Locate the cell with the specified text and output its [x, y] center coordinate. 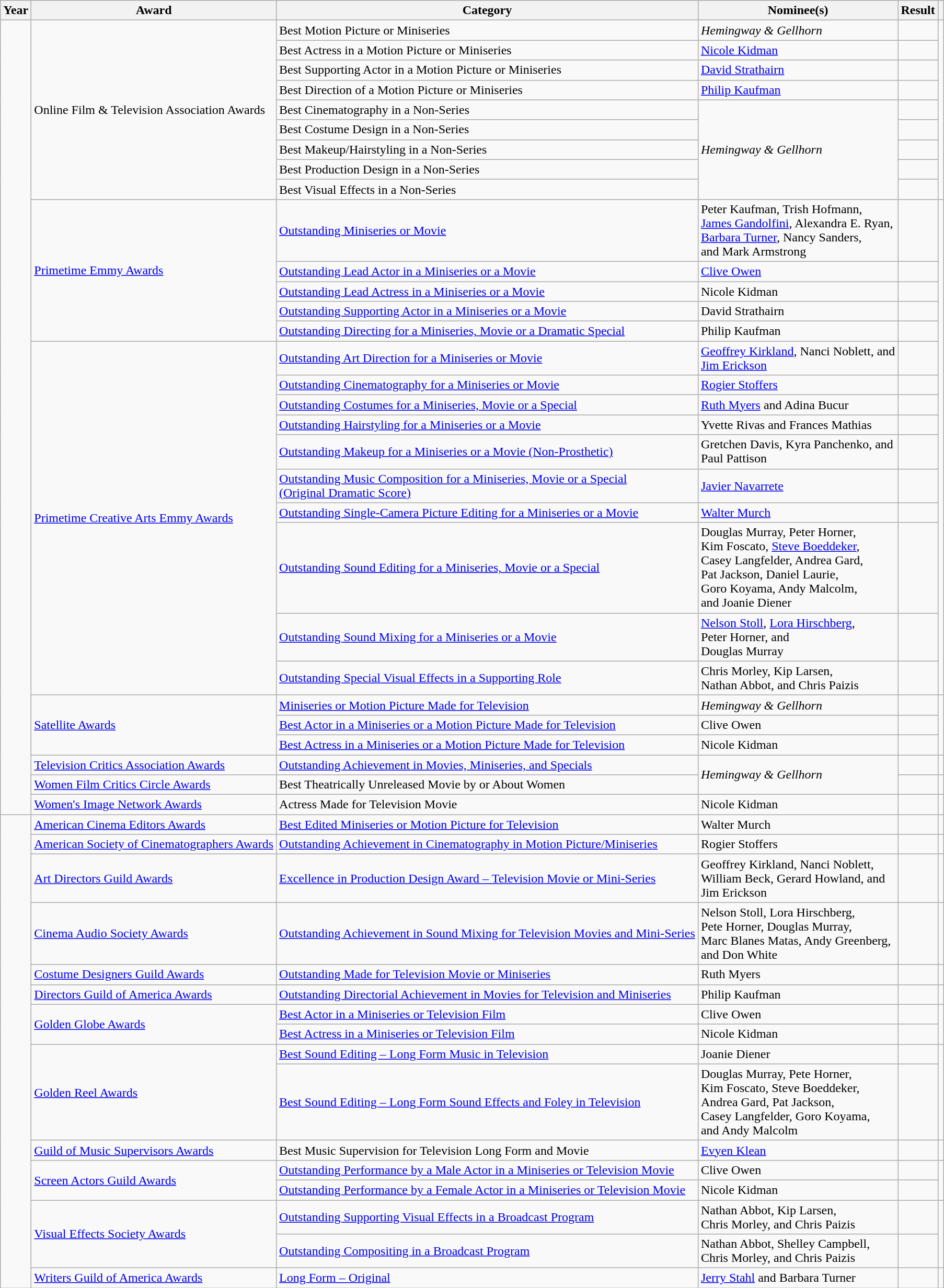
Outstanding Makeup for a Miniseries or a Movie (Non-Prosthetic) [487, 451]
American Society of Cinematographers Awards [154, 844]
Best Costume Design in a Non-Series [487, 130]
Result [918, 10]
Best Visual Effects in a Non-Series [487, 189]
Primetime Creative Arts Emmy Awards [154, 518]
Satellite Awards [154, 725]
Nelson Stoll, Lora Hirschberg, Peter Horner, and Douglas Murray [798, 637]
Gretchen Davis, Kyra Panchenko, and Paul Pattison [798, 451]
Costume Designers Guild Awards [154, 974]
Outstanding Achievement in Movies, Miniseries, and Specials [487, 764]
Best Motion Picture or Miniseries [487, 30]
Ruth Myers and Adina Bucur [798, 405]
Miniseries or Motion Picture Made for Television [487, 705]
Outstanding Sound Editing for a Miniseries, Movie or a Special [487, 567]
Outstanding Art Direction for a Miniseries or Movie [487, 358]
Golden Globe Awards [154, 1024]
Nelson Stoll, Lora Hirschberg, Pete Horner, Douglas Murray, Marc Blanes Matas, Andy Greenberg, and Don White [798, 933]
Guild of Music Supervisors Awards [154, 1150]
Outstanding Sound Mixing for a Miniseries or a Movie [487, 637]
Outstanding Costumes for a Miniseries, Movie or a Special [487, 405]
Primetime Emmy Awards [154, 270]
Nominee(s) [798, 10]
Best Supporting Actor in a Motion Picture or Miniseries [487, 70]
Javier Navarrete [798, 486]
Peter Kaufman, Trish Hofmann, James Gandolfini, Alexandra E. Ryan, Barbara Turner, Nancy Sanders, and Mark Armstrong [798, 230]
Outstanding Special Visual Effects in a Supporting Role [487, 678]
Best Production Design in a Non-Series [487, 169]
Award [154, 10]
Writers Guild of America Awards [154, 1278]
Best Actress in a Miniseries or Television Film [487, 1034]
Outstanding Compositing in a Broadcast Program [487, 1251]
Best Theatrically Unreleased Movie by or About Women [487, 785]
Golden Reel Awards [154, 1092]
Outstanding Supporting Actor in a Miniseries or a Movie [487, 311]
Yvette Rivas and Frances Mathias [798, 425]
Douglas Murray, Pete Horner, Kim Foscato, Steve Boeddeker, Andrea Gard, Pat Jackson, Casey Langfelder, Goro Koyama, and Andy Malcolm [798, 1102]
Nathan Abbot, Shelley Campbell, Chris Morley, and Chris Paizis [798, 1251]
Best Sound Editing – Long Form Sound Effects and Foley in Television [487, 1102]
Directors Guild of America Awards [154, 994]
Best Sound Editing – Long Form Music in Television [487, 1054]
Outstanding Miniseries or Movie [487, 230]
Outstanding Directing for a Miniseries, Movie or a Dramatic Special [487, 331]
Outstanding Directorial Achievement in Movies for Television and Miniseries [487, 994]
Outstanding Achievement in Cinematography in Motion Picture/Miniseries [487, 844]
Best Edited Miniseries or Motion Picture for Television [487, 825]
Outstanding Performance by a Female Actor in a Miniseries or Television Movie [487, 1190]
Joanie Diener [798, 1054]
Women Film Critics Circle Awards [154, 785]
Best Actress in a Miniseries or a Motion Picture Made for Television [487, 745]
Year [16, 10]
Category [487, 10]
Television Critics Association Awards [154, 764]
Evyen Klean [798, 1150]
Geoffrey Kirkland, Nanci Noblett, and Jim Erickson [798, 358]
Best Cinematography in a Non-Series [487, 110]
Chris Morley, Kip Larsen, Nathan Abbot, and Chris Paizis [798, 678]
Outstanding Made for Television Movie or Miniseries [487, 974]
Outstanding Lead Actress in a Miniseries or a Movie [487, 291]
Online Film & Television Association Awards [154, 110]
Best Actor in a Miniseries or Television Film [487, 1014]
Women's Image Network Awards [154, 805]
Outstanding Supporting Visual Effects in a Broadcast Program [487, 1216]
Long Form – Original [487, 1278]
Outstanding Music Composition for a Miniseries, Movie or a Special (Original Dramatic Score) [487, 486]
American Cinema Editors Awards [154, 825]
Best Direction of a Motion Picture or Miniseries [487, 90]
Ruth Myers [798, 974]
Visual Effects Society Awards [154, 1234]
Geoffrey Kirkland, Nanci Noblett, William Beck, Gerard Howland, and Jim Erickson [798, 878]
Outstanding Hairstyling for a Miniseries or a Movie [487, 425]
Best Actor in a Miniseries or a Motion Picture Made for Television [487, 725]
Art Directors Guild Awards [154, 878]
Outstanding Single-Camera Picture Editing for a Miniseries or a Movie [487, 513]
Excellence in Production Design Award – Television Movie or Mini-Series [487, 878]
Best Actress in a Motion Picture or Miniseries [487, 50]
Nathan Abbot, Kip Larsen, Chris Morley, and Chris Paizis [798, 1216]
Outstanding Cinematography for a Miniseries or Movie [487, 385]
Actress Made for Television Movie [487, 805]
Outstanding Lead Actor in a Miniseries or a Movie [487, 271]
Best Makeup/Hairstyling in a Non-Series [487, 149]
Outstanding Performance by a Male Actor in a Miniseries or Television Movie [487, 1170]
Jerry Stahl and Barbara Turner [798, 1278]
Cinema Audio Society Awards [154, 933]
Outstanding Achievement in Sound Mixing for Television Movies and Mini-Series [487, 933]
Best Music Supervision for Television Long Form and Movie [487, 1150]
Screen Actors Guild Awards [154, 1180]
